For the text-containing cell, return its midpoint in (X, Y) coordinate format. 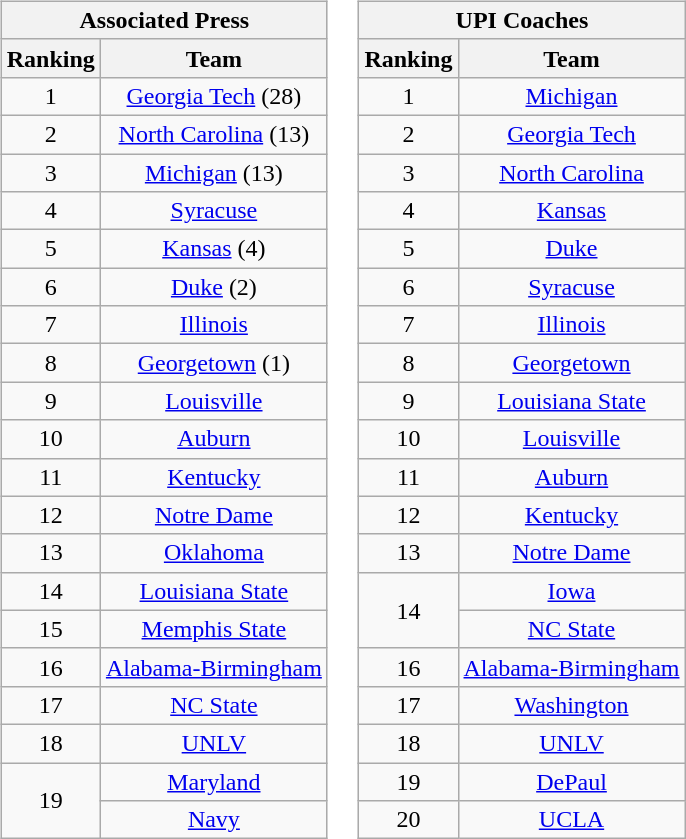
Washington (572, 705)
Kansas (4) (214, 249)
Georgetown (1) (214, 363)
Navy (214, 820)
Iowa (572, 591)
Associated Press (164, 20)
Oklahoma (214, 553)
Duke (572, 249)
Kansas (572, 211)
Georgia Tech (572, 134)
DePaul (572, 781)
UPI Coaches (522, 20)
20 (408, 820)
North Carolina (572, 173)
15 (50, 629)
Michigan (572, 96)
Duke (2) (214, 287)
Georgia Tech (28) (214, 96)
Maryland (214, 781)
North Carolina (13) (214, 134)
UCLA (572, 820)
Memphis State (214, 629)
Michigan (13) (214, 173)
Georgetown (572, 363)
